Find where the given text appears and provide that cell's center as (x, y) coordinate. 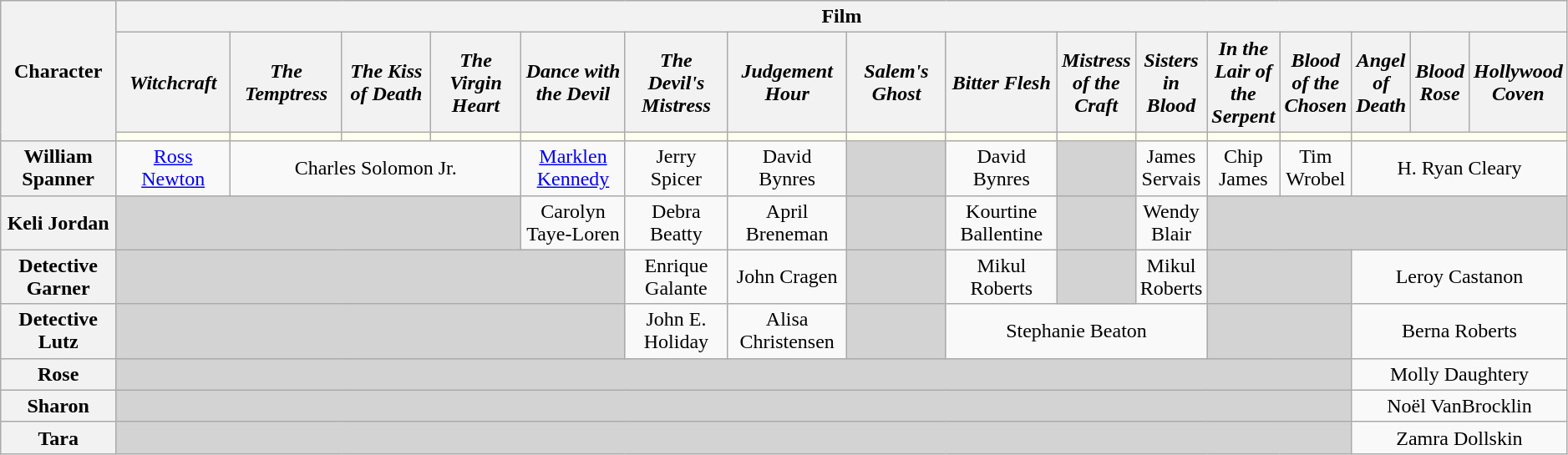
Debra Beatty (676, 222)
Tara (58, 437)
Mistress of the Craft (1096, 82)
Detective Lutz (58, 331)
In the Lair of the Serpent (1243, 82)
Angel of Death (1382, 82)
Keli Jordan (58, 222)
Enrique Galante (676, 277)
Judgement Hour (787, 82)
Detective Garner (58, 277)
Bitter Flesh (1001, 82)
Kourtine Ballentine (1001, 222)
Chip James (1243, 169)
James Servais (1171, 169)
The Kiss of Death (386, 82)
Tim Wrobel (1316, 169)
Carolyn Taye-Loren (573, 222)
William Spanner (58, 169)
John Cragen (787, 277)
The Virgin Heart (475, 82)
Jerry Spicer (676, 169)
Molly Daughtery (1460, 374)
Rose (58, 374)
The Devil's Mistress (676, 82)
Charles Solomon Jr. (376, 169)
April Breneman (787, 222)
Sharon (58, 406)
Hollywood Coven (1518, 82)
Blood Rose (1440, 82)
Character (58, 71)
Marklen Kennedy (573, 169)
Film (842, 17)
Berna Roberts (1460, 331)
Ross Newton (174, 169)
John E. Holiday (676, 331)
Noël VanBrocklin (1460, 406)
Wendy Blair (1171, 222)
Witchcraft (174, 82)
The Temptress (287, 82)
Blood of the Chosen (1316, 82)
Stephanie Beaton (1076, 331)
Dance with the Devil (573, 82)
H. Ryan Cleary (1460, 169)
Leroy Castanon (1460, 277)
Zamra Dollskin (1460, 437)
Salem's Ghost (896, 82)
Alisa Christensen (787, 331)
Sisters in Blood (1171, 82)
